For the text-containing cell, return its midpoint in (X, Y) coordinate format. 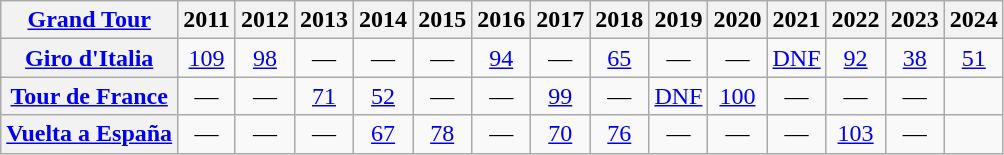
92 (856, 58)
2019 (678, 20)
2017 (560, 20)
2014 (384, 20)
76 (620, 134)
Vuelta a España (90, 134)
2016 (502, 20)
2021 (796, 20)
38 (914, 58)
78 (442, 134)
2015 (442, 20)
Tour de France (90, 96)
2018 (620, 20)
94 (502, 58)
99 (560, 96)
103 (856, 134)
51 (974, 58)
2023 (914, 20)
Grand Tour (90, 20)
109 (207, 58)
2022 (856, 20)
98 (264, 58)
2020 (738, 20)
2011 (207, 20)
2024 (974, 20)
67 (384, 134)
65 (620, 58)
52 (384, 96)
70 (560, 134)
100 (738, 96)
2012 (264, 20)
Giro d'Italia (90, 58)
2013 (324, 20)
71 (324, 96)
